Find where the given text appears and provide that cell's center as [x, y] coordinate. 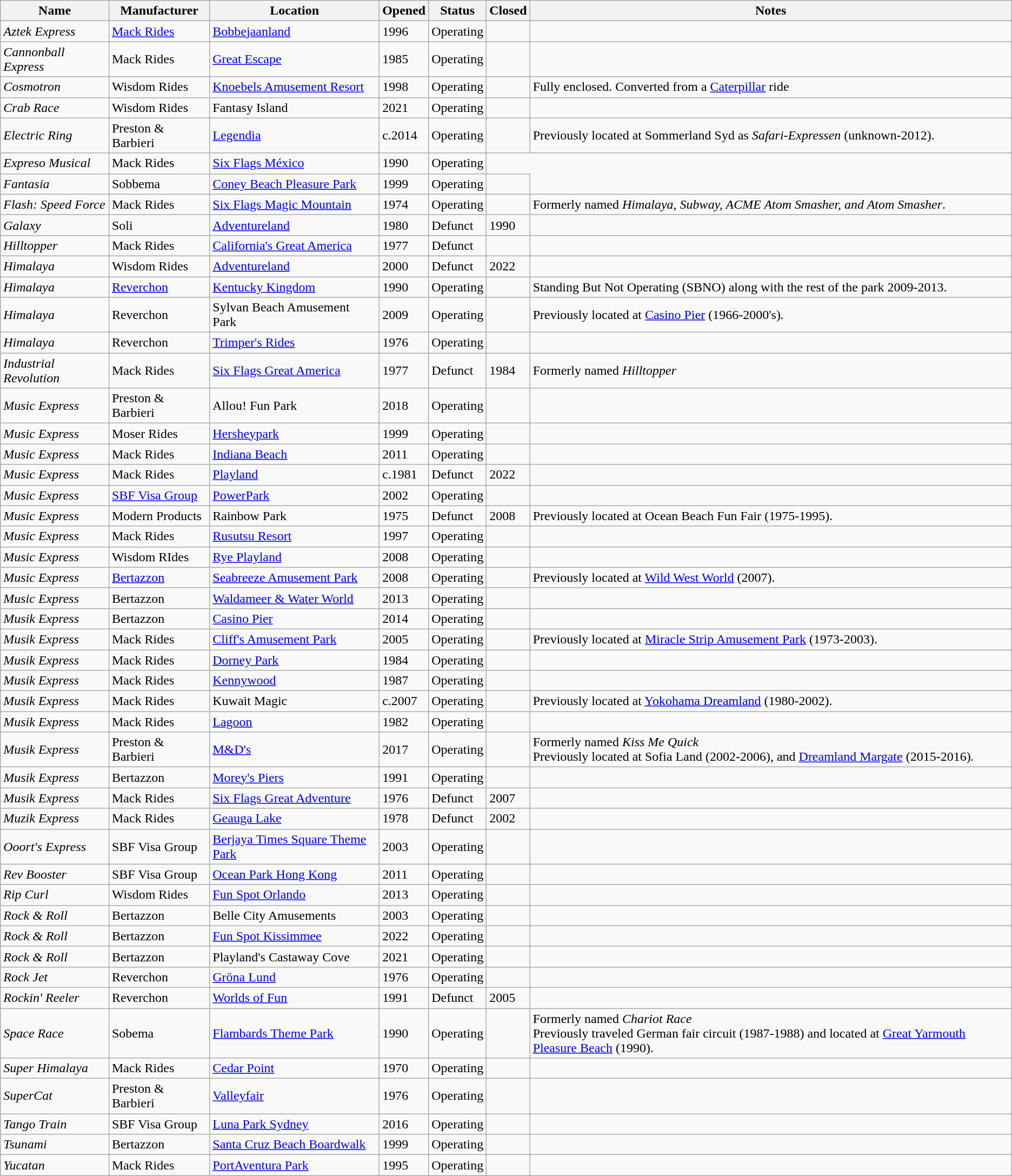
Cedar Point [295, 1068]
Fun Spot Orlando [295, 895]
Gröna Lund [295, 977]
Knoebels Amusement Resort [295, 87]
Space Race [55, 1033]
1980 [404, 225]
Electric Ring [55, 135]
2018 [404, 406]
1996 [404, 31]
Formerly named Hilltopper [771, 371]
Notes [771, 11]
Rev Booster [55, 874]
Rock Jet [55, 977]
Super Himalaya [55, 1068]
Geauga Lake [295, 819]
Industrial Revolution [55, 371]
1982 [404, 722]
1985 [404, 59]
2014 [404, 619]
Kennywood [295, 681]
Santa Cruz Beach Boardwalk [295, 1145]
Legendia [295, 135]
Belle City Amusements [295, 915]
Expreso Musical [55, 163]
Cannonball Express [55, 59]
California's Great America [295, 245]
PortAventura Park [295, 1165]
Standing But Not Operating (SBNO) along with the rest of the park 2009-2013. [771, 287]
Bobbejaanland [295, 31]
Formerly named Kiss Me QuickPreviously located at Sofia Land (2002-2006), and Dreamland Margate (2015-2016). [771, 749]
Worlds of Fun [295, 998]
Previously located at Miracle Strip Amusement Park (1973-2003). [771, 639]
Rockin' Reeler [55, 998]
Rye Playland [295, 557]
Previously located at Casino Pier (1966-2000's). [771, 315]
Fun Spot Kissimmee [295, 936]
1970 [404, 1068]
Sobbema [159, 184]
Manufacturer [159, 11]
Muzik Express [55, 819]
SuperCat [55, 1097]
Aztek Express [55, 31]
Previously located at Wild West World (2007). [771, 577]
1974 [404, 204]
Luna Park Sydney [295, 1124]
Playland [295, 475]
2017 [404, 749]
Allou! Fun Park [295, 406]
PowerPark [295, 495]
1975 [404, 516]
1995 [404, 1165]
Formerly named Himalaya, Subway, ACME Atom Smasher, and Atom Smasher. [771, 204]
Cliff's Amusement Park [295, 639]
Six Flags México [295, 163]
Hilltopper [55, 245]
Fully enclosed. Converted from a Caterpillar ride [771, 87]
2009 [404, 315]
c.2007 [404, 701]
Opened [404, 11]
1998 [404, 87]
Great Escape [295, 59]
2016 [404, 1124]
Kuwait Magic [295, 701]
1978 [404, 819]
Status [457, 11]
Six Flags Great Adventure [295, 798]
Morey's Piers [295, 778]
Rainbow Park [295, 516]
Berjaya Times Square Theme Park [295, 847]
c.1981 [404, 475]
M&D's [295, 749]
Kentucky Kingdom [295, 287]
2007 [508, 798]
Flash: Speed Force [55, 204]
Yucatan [55, 1165]
Sylvan Beach Amusement Park [295, 315]
Previously located at Sommerland Syd as Safari-Expressen (unknown-2012). [771, 135]
Trimper's Rides [295, 343]
Tsunami [55, 1145]
Moser Rides [159, 434]
Valleyfair [295, 1097]
Hersheypark [295, 434]
Cosmotron [55, 87]
Closed [508, 11]
1997 [404, 536]
Lagoon [295, 722]
Ooort's Express [55, 847]
Indiana Beach [295, 454]
Six Flags Great America [295, 371]
Crab Race [55, 108]
Sobema [159, 1033]
c.2014 [404, 135]
Flambards Theme Park [295, 1033]
Ocean Park Hong Kong [295, 874]
1987 [404, 681]
Coney Beach Pleasure Park [295, 184]
Formerly named Chariot RacePreviously traveled German fair circuit (1987-1988) and located at Great Yarmouth Pleasure Beach (1990). [771, 1033]
Rip Curl [55, 895]
Galaxy [55, 225]
Fantasia [55, 184]
Name [55, 11]
Dorney Park [295, 660]
Previously located at Yokohama Dreamland (1980-2002). [771, 701]
Playland's Castaway Cove [295, 956]
Wisdom RIdes [159, 557]
Modern Products [159, 516]
Waldameer & Water World [295, 598]
Tango Train [55, 1124]
Six Flags Magic Mountain [295, 204]
Casino Pier [295, 619]
2000 [404, 266]
Soli [159, 225]
Seabreeze Amusement Park [295, 577]
Location [295, 11]
Fantasy Island [295, 108]
Rusutsu Resort [295, 536]
Previously located at Ocean Beach Fun Fair (1975-1995). [771, 516]
